For the text-containing cell, return its midpoint in (x, y) coordinate format. 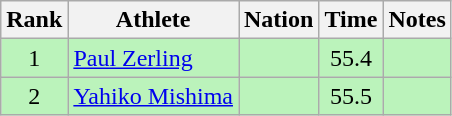
Paul Zerling (154, 58)
Nation (278, 20)
1 (34, 58)
Yahiko Mishima (154, 96)
55.5 (351, 96)
55.4 (351, 58)
Athlete (154, 20)
Rank (34, 20)
Notes (417, 20)
2 (34, 96)
Time (351, 20)
